For the text-containing cell, return its midpoint in [x, y] coordinate format. 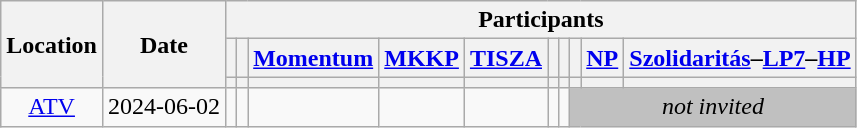
2024-06-02 [164, 107]
Szolidaritás–LP7–HP [740, 58]
ATV [52, 107]
MKKP [422, 58]
NP [602, 58]
Momentum [314, 58]
not invited [714, 107]
Participants [542, 20]
Date [164, 44]
Location [52, 44]
TISZA [506, 58]
